Output the (x, y) coordinate of the center of the cell containing the given text.  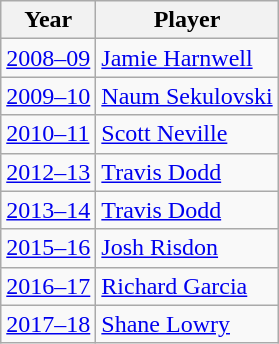
2008–09 (48, 58)
2009–10 (48, 96)
2010–11 (48, 134)
Player (187, 20)
Richard Garcia (187, 286)
2015–16 (48, 248)
2016–17 (48, 286)
Naum Sekulovski (187, 96)
Scott Neville (187, 134)
Year (48, 20)
2017–18 (48, 324)
Shane Lowry (187, 324)
Josh Risdon (187, 248)
Jamie Harnwell (187, 58)
2013–14 (48, 210)
2012–13 (48, 172)
